Extract the (x, y) coordinate from the center of the cell holding the provided text.  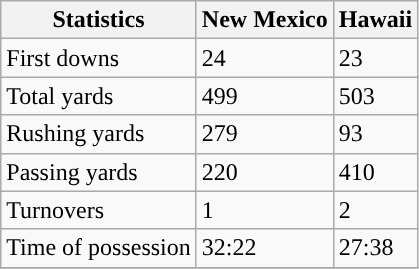
New Mexico (264, 20)
Passing yards (99, 172)
Hawaii (375, 20)
Time of possession (99, 248)
Total yards (99, 96)
503 (375, 96)
32:22 (264, 248)
Rushing yards (99, 134)
Turnovers (99, 210)
27:38 (375, 248)
2 (375, 210)
23 (375, 58)
410 (375, 172)
499 (264, 96)
279 (264, 134)
93 (375, 134)
1 (264, 210)
24 (264, 58)
First downs (99, 58)
Statistics (99, 20)
220 (264, 172)
